Provide the [x, y] coordinate of the cell's center where the given text is located.  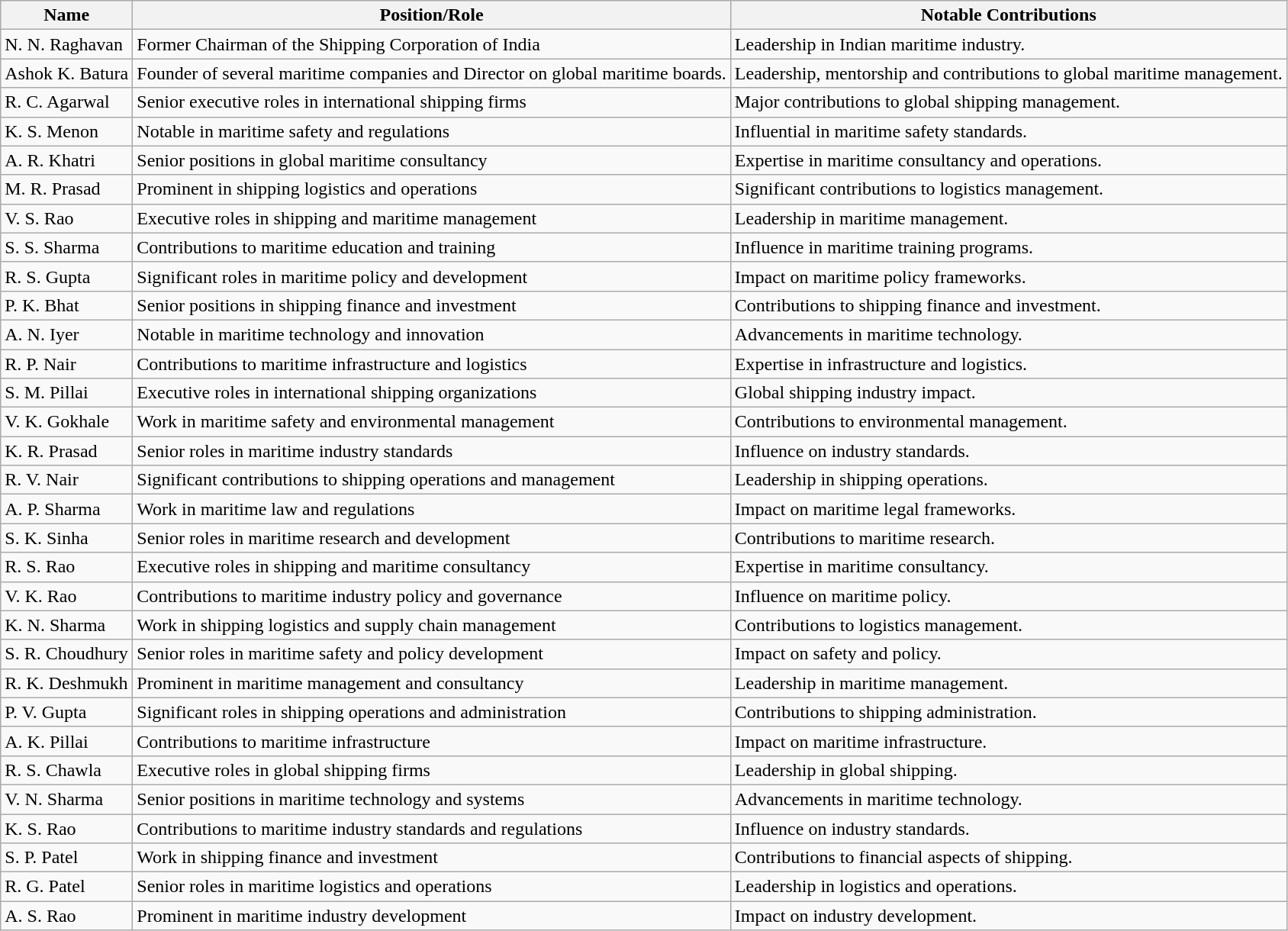
Leadership in Indian maritime industry. [1009, 44]
P. V. Gupta [67, 712]
A. S. Rao [67, 916]
Expertise in infrastructure and logistics. [1009, 364]
Senior positions in global maritime consultancy [432, 160]
R. S. Gupta [67, 276]
Significant contributions to logistics management. [1009, 189]
Notable in maritime safety and regulations [432, 131]
R. V. Nair [67, 480]
Contributions to maritime industry policy and governance [432, 596]
Leadership in shipping operations. [1009, 480]
Influence in maritime training programs. [1009, 247]
Senior roles in maritime research and development [432, 538]
Global shipping industry impact. [1009, 393]
V. K. Rao [67, 596]
Executive roles in shipping and maritime consultancy [432, 567]
Work in maritime safety and environmental management [432, 422]
Influence on maritime policy. [1009, 596]
Contributions to financial aspects of shipping. [1009, 858]
R. P. Nair [67, 364]
Senior positions in maritime technology and systems [432, 799]
Work in maritime law and regulations [432, 509]
Notable in maritime technology and innovation [432, 334]
R. S. Chawla [67, 770]
A. N. Iyer [67, 334]
Prominent in shipping logistics and operations [432, 189]
Impact on safety and policy. [1009, 654]
Significant roles in maritime policy and development [432, 276]
Contributions to maritime infrastructure [432, 741]
Impact on maritime policy frameworks. [1009, 276]
V. N. Sharma [67, 799]
Leadership, mentorship and contributions to global maritime management. [1009, 73]
Significant roles in shipping operations and administration [432, 712]
Senior roles in maritime logistics and operations [432, 887]
Prominent in maritime management and consultancy [432, 683]
Contributions to shipping administration. [1009, 712]
Leadership in global shipping. [1009, 770]
Impact on maritime legal frameworks. [1009, 509]
Executive roles in global shipping firms [432, 770]
Senior executive roles in international shipping firms [432, 102]
Work in shipping finance and investment [432, 858]
M. R. Prasad [67, 189]
R. G. Patel [67, 887]
Executive roles in shipping and maritime management [432, 218]
Ashok K. Batura [67, 73]
Contributions to environmental management. [1009, 422]
Significant contributions to shipping operations and management [432, 480]
S. R. Choudhury [67, 654]
Contributions to shipping finance and investment. [1009, 305]
K. N. Sharma [67, 625]
Senior roles in maritime industry standards [432, 451]
Position/Role [432, 15]
Influential in maritime safety standards. [1009, 131]
A. P. Sharma [67, 509]
V. S. Rao [67, 218]
S. P. Patel [67, 858]
Impact on maritime infrastructure. [1009, 741]
Senior positions in shipping finance and investment [432, 305]
Founder of several maritime companies and Director on global maritime boards. [432, 73]
Senior roles in maritime safety and policy development [432, 654]
Contributions to logistics management. [1009, 625]
Expertise in maritime consultancy and operations. [1009, 160]
Executive roles in international shipping organizations [432, 393]
S. M. Pillai [67, 393]
A. R. Khatri [67, 160]
Contributions to maritime research. [1009, 538]
Expertise in maritime consultancy. [1009, 567]
K. R. Prasad [67, 451]
Impact on industry development. [1009, 916]
Former Chairman of the Shipping Corporation of India [432, 44]
Leadership in logistics and operations. [1009, 887]
Work in shipping logistics and supply chain management [432, 625]
N. N. Raghavan [67, 44]
A. K. Pillai [67, 741]
S. K. Sinha [67, 538]
Name [67, 15]
Prominent in maritime industry development [432, 916]
V. K. Gokhale [67, 422]
K. S. Rao [67, 828]
R. S. Rao [67, 567]
Major contributions to global shipping management. [1009, 102]
P. K. Bhat [67, 305]
Contributions to maritime education and training [432, 247]
R. C. Agarwal [67, 102]
Notable Contributions [1009, 15]
Contributions to maritime industry standards and regulations [432, 828]
R. K. Deshmukh [67, 683]
Contributions to maritime infrastructure and logistics [432, 364]
S. S. Sharma [67, 247]
K. S. Menon [67, 131]
